From the cell containing the given text, extract its center point as (x, y) coordinate. 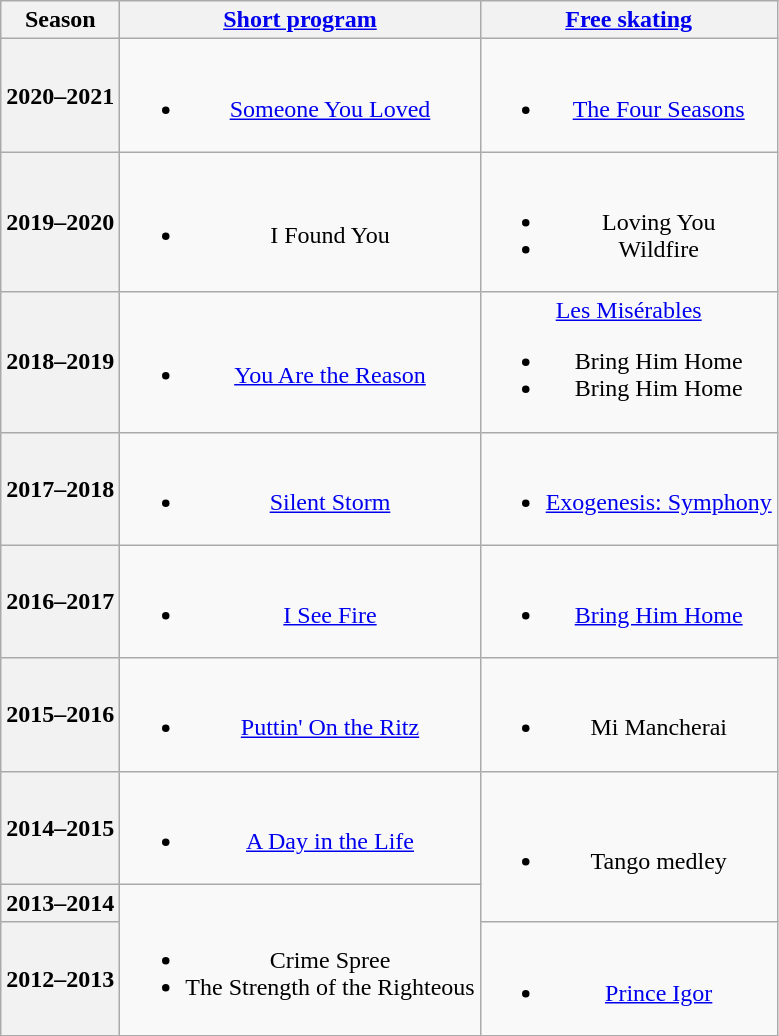
2012–2013 (60, 978)
2018–2019 (60, 362)
Free skating (628, 20)
Mi Mancherai (628, 714)
A Day in the Life (300, 828)
Bring Him Home (628, 602)
2020–2021 (60, 96)
2015–2016 (60, 714)
2019–2020 (60, 222)
Crime Spree The Strength of the Righteous (300, 960)
Someone You Loved (300, 96)
Exogenesis: Symphony (628, 488)
Loving You Wildfire (628, 222)
Short program (300, 20)
2014–2015 (60, 828)
Prince Igor (628, 978)
2013–2014 (60, 903)
Season (60, 20)
The Four Seasons (628, 96)
You Are the Reason (300, 362)
I See Fire (300, 602)
Silent Storm (300, 488)
2017–2018 (60, 488)
Tango medley (628, 846)
Les MisérablesBring Him Home Bring Him Home (628, 362)
Puttin' On the Ritz (300, 714)
I Found You (300, 222)
2016–2017 (60, 602)
